Find where the given text appears and provide that cell's center as [x, y] coordinate. 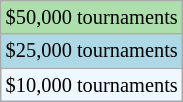
$25,000 tournaments [92, 51]
$50,000 tournaments [92, 17]
$10,000 tournaments [92, 85]
